Output the [x, y] coordinate of the center of the cell containing the given text.  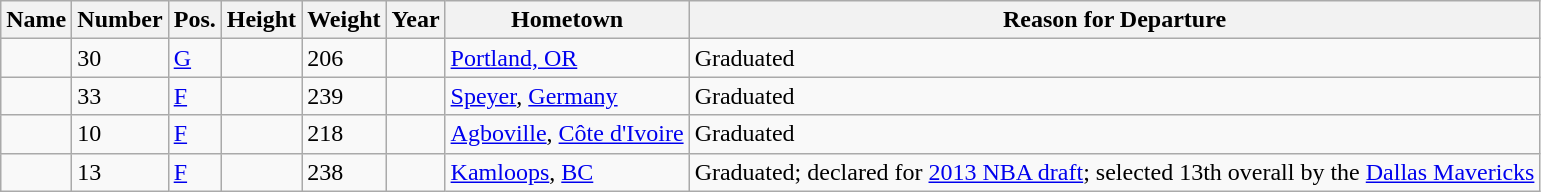
Name [36, 20]
33 [120, 96]
13 [120, 172]
Year [416, 20]
Agboville, Côte d'Ivoire [567, 134]
206 [344, 58]
10 [120, 134]
238 [344, 172]
G [194, 58]
Reason for Departure [1114, 20]
Portland, OR [567, 58]
Graduated; declared for 2013 NBA draft; selected 13th overall by the Dallas Mavericks [1114, 172]
30 [120, 58]
Weight [344, 20]
239 [344, 96]
Pos. [194, 20]
Speyer, Germany [567, 96]
Height [261, 20]
Hometown [567, 20]
218 [344, 134]
Number [120, 20]
Kamloops, BC [567, 172]
